Determine the (X, Y) coordinate at the center of the cell enclosing the given text.  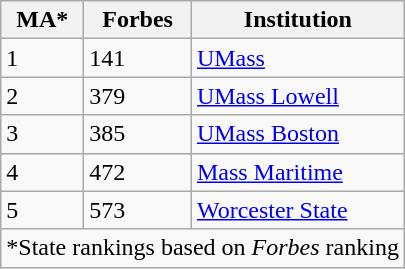
Mass Maritime (298, 172)
5 (42, 210)
*State rankings based on Forbes ranking (203, 248)
573 (138, 210)
3 (42, 134)
2 (42, 96)
141 (138, 58)
MA* (42, 20)
Forbes (138, 20)
Institution (298, 20)
UMass Lowell (298, 96)
385 (138, 134)
4 (42, 172)
379 (138, 96)
UMass (298, 58)
472 (138, 172)
Worcester State (298, 210)
UMass Boston (298, 134)
1 (42, 58)
